Determine the [x, y] coordinate at the center of the cell enclosing the given text.  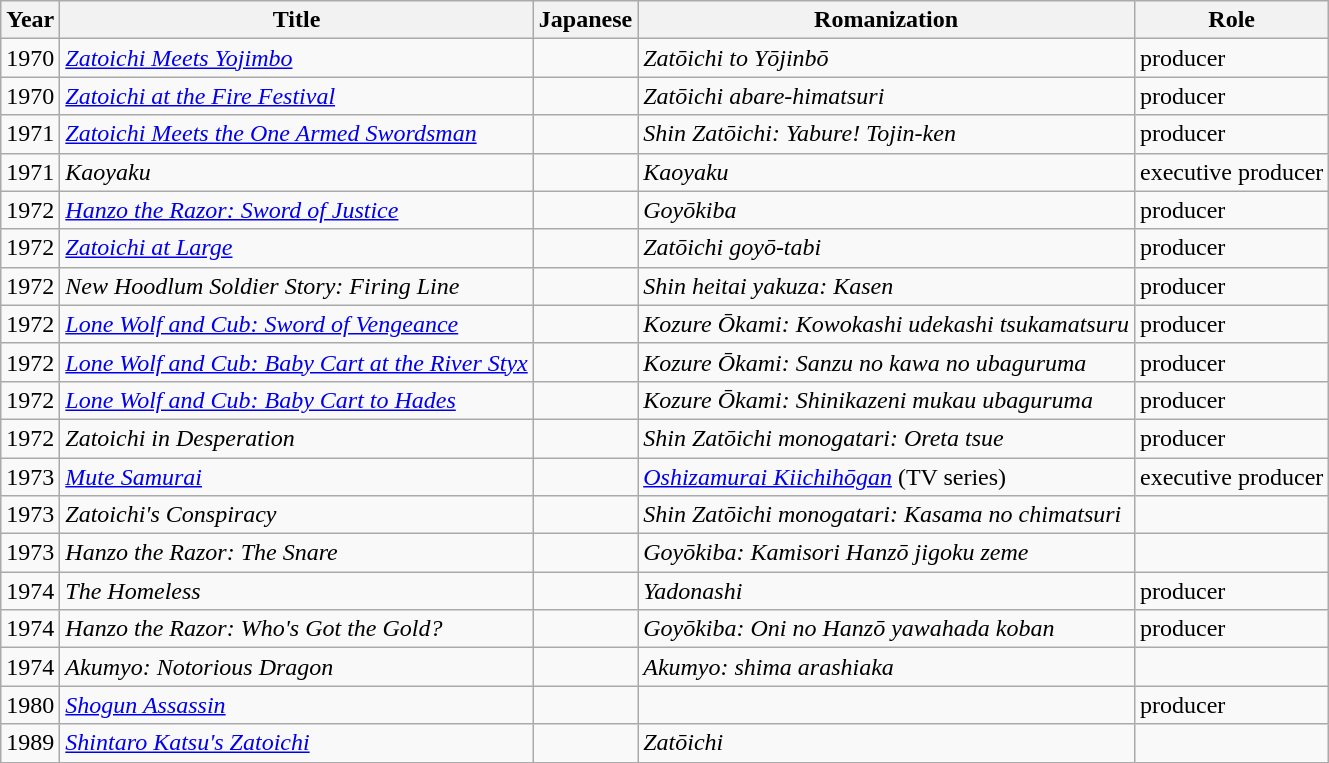
Yadonashi [886, 591]
Oshizamurai Kiichihōgan (TV series) [886, 477]
Mute Samurai [296, 477]
Shin Zatōichi monogatari: Oreta tsue [886, 438]
Hanzo the Razor: The Snare [296, 553]
The Homeless [296, 591]
Goyōkiba: Kamisori Hanzō jigoku zeme [886, 553]
Zatōichi goyō-tabi [886, 248]
Zatoichi Meets the One Armed Swordsman [296, 134]
Zatoichi Meets Yojimbo [296, 58]
Akumyo: shima arashiaka [886, 667]
Year [30, 20]
1989 [30, 743]
Title [296, 20]
Lone Wolf and Cub: Baby Cart at the River Styx [296, 362]
Shogun Assassin [296, 705]
Zatōichi [886, 743]
Zatōichi to Yōjinbō [886, 58]
New Hoodlum Soldier Story: Firing Line [296, 286]
Kozure Ōkami: Shinikazeni mukau ubaguruma [886, 400]
Zatoichi at the Fire Festival [296, 96]
Hanzo the Razor: Who's Got the Gold? [296, 629]
Zatoichi's Conspiracy [296, 515]
Kozure Ōkami: Sanzu no kawa no ubaguruma [886, 362]
Goyōkiba: Oni no Hanzō yawahada koban [886, 629]
1980 [30, 705]
Zatōichi abare-himatsuri [886, 96]
Shin Zatōichi: Yabure! Tojin-ken [886, 134]
Goyōkiba [886, 210]
Shintaro Katsu's Zatoichi [296, 743]
Hanzo the Razor: Sword of Justice [296, 210]
Lone Wolf and Cub: Sword of Vengeance [296, 324]
Zatoichi at Large [296, 248]
Kozure Ōkami: Kowokashi udekashi tsukamatsuru [886, 324]
Role [1232, 20]
Zatoichi in Desperation [296, 438]
Romanization [886, 20]
Japanese [585, 20]
Shin heitai yakuza: Kasen [886, 286]
Akumyo: Notorious Dragon [296, 667]
Shin Zatōichi monogatari: Kasama no chimatsuri [886, 515]
Lone Wolf and Cub: Baby Cart to Hades [296, 400]
